Scan for the cell matching the given text and deliver its [X, Y] coordinate at center. 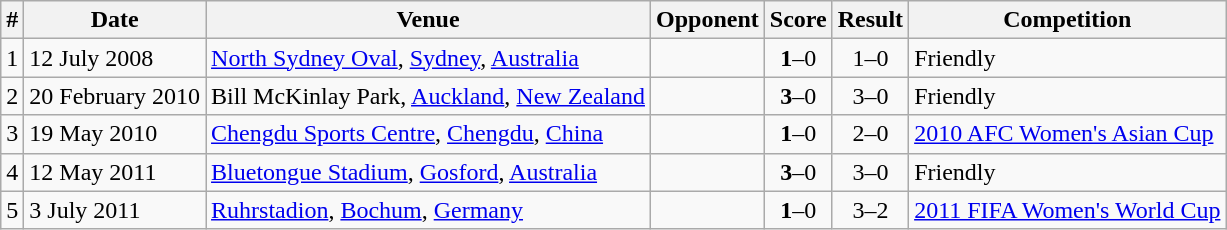
Date [115, 20]
Competition [1068, 20]
Ruhrstadion, Bochum, Germany [428, 210]
2010 AFC Women's Asian Cup [1068, 134]
North Sydney Oval, Sydney, Australia [428, 58]
3–2 [870, 210]
1 [12, 58]
3 [12, 134]
5 [12, 210]
4 [12, 172]
3 July 2011 [115, 210]
Bill McKinlay Park, Auckland, New Zealand [428, 96]
12 May 2011 [115, 172]
Score [798, 20]
Chengdu Sports Centre, Chengdu, China [428, 134]
2–0 [870, 134]
19 May 2010 [115, 134]
Opponent [707, 20]
20 February 2010 [115, 96]
2011 FIFA Women's World Cup [1068, 210]
Venue [428, 20]
Result [870, 20]
12 July 2008 [115, 58]
2 [12, 96]
Bluetongue Stadium, Gosford, Australia [428, 172]
# [12, 20]
